Return (X, Y) of the center of cell containing provided text 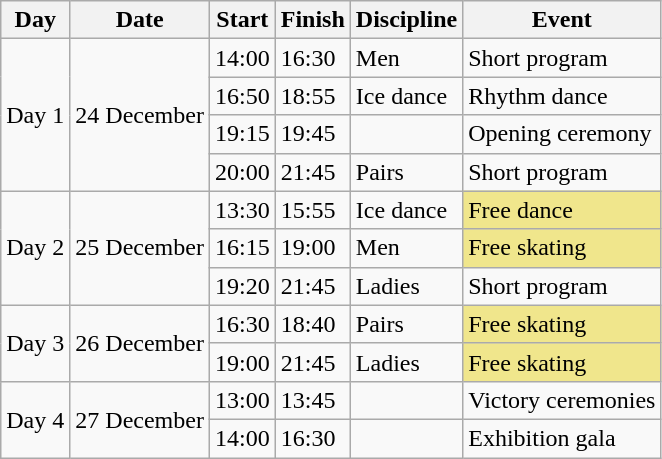
20:00 (242, 172)
13:45 (312, 400)
19:20 (242, 286)
Exhibition gala (562, 438)
Day 4 (36, 419)
Day (36, 20)
19:15 (242, 134)
Free dance (562, 210)
24 December (140, 115)
Finish (312, 20)
13:30 (242, 210)
13:00 (242, 400)
Rhythm dance (562, 96)
Date (140, 20)
Day 1 (36, 115)
Victory ceremonies (562, 400)
Event (562, 20)
Day 2 (36, 248)
16:15 (242, 248)
Discipline (406, 20)
15:55 (312, 210)
25 December (140, 248)
26 December (140, 343)
Opening ceremony (562, 134)
Start (242, 20)
18:40 (312, 324)
18:55 (312, 96)
19:45 (312, 134)
27 December (140, 419)
Day 3 (36, 343)
16:50 (242, 96)
